Locate the cell with the specified text and output its (x, y) center coordinate. 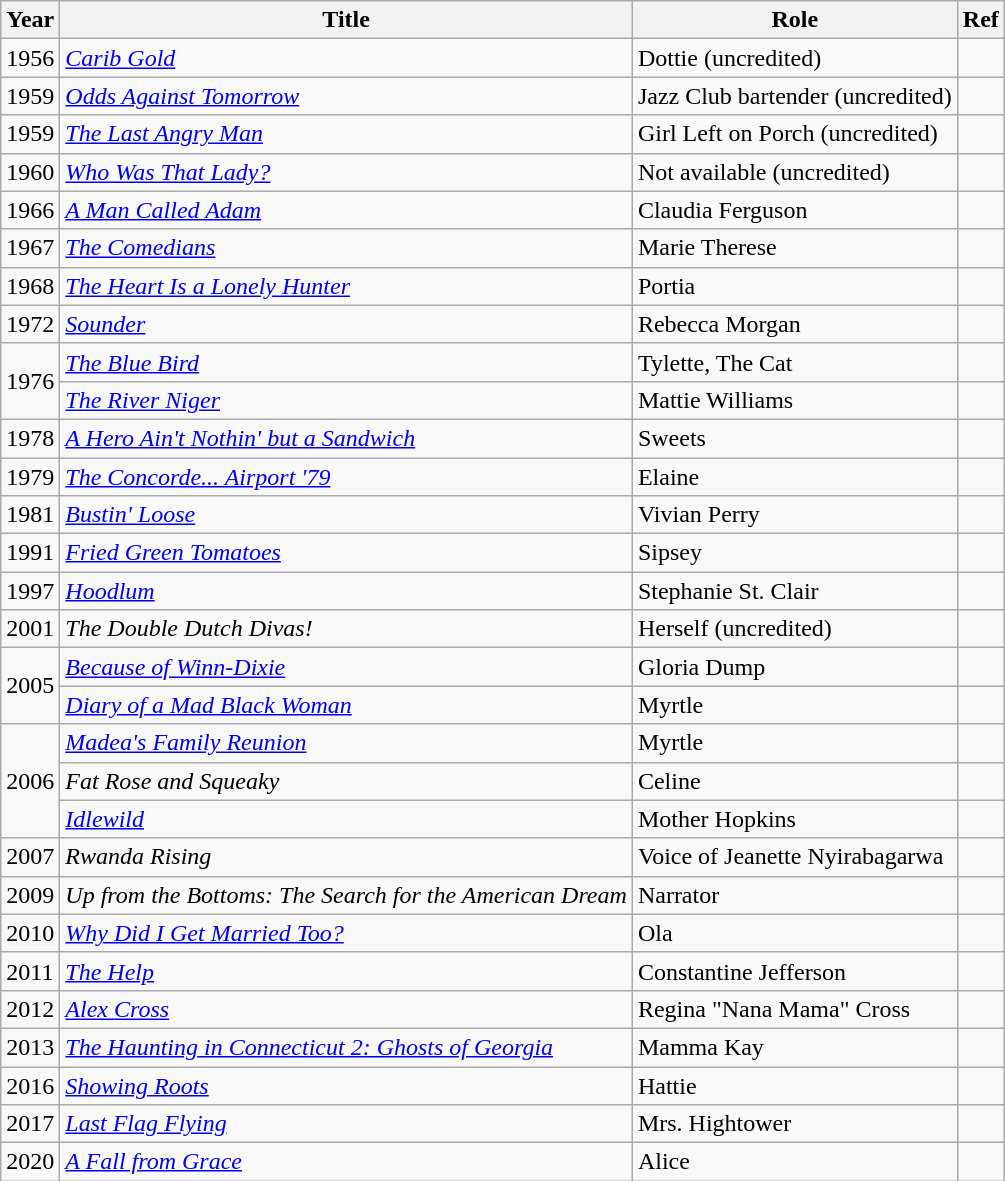
The Heart Is a Lonely Hunter (346, 286)
Ref (980, 20)
The Haunting in Connecticut 2: Ghosts of Georgia (346, 1047)
Celine (794, 781)
Carib Gold (346, 58)
Elaine (794, 477)
The Double Dutch Divas! (346, 629)
2006 (30, 781)
A Fall from Grace (346, 1162)
Up from the Bottoms: The Search for the American Dream (346, 895)
Mrs. Hightower (794, 1124)
Fat Rose and Squeaky (346, 781)
Fried Green Tomatoes (346, 553)
Sipsey (794, 553)
1997 (30, 591)
1968 (30, 286)
2005 (30, 686)
Sweets (794, 438)
The Concorde... Airport '79 (346, 477)
Constantine Jefferson (794, 971)
Rwanda Rising (346, 857)
Because of Winn-Dixie (346, 667)
Ola (794, 933)
Year (30, 20)
Madea's Family Reunion (346, 743)
Sounder (346, 324)
Title (346, 20)
Voice of Jeanette Nyirabagarwa (794, 857)
2020 (30, 1162)
A Hero Ain't Nothin' but a Sandwich (346, 438)
2009 (30, 895)
1979 (30, 477)
1966 (30, 210)
2007 (30, 857)
Hattie (794, 1085)
Showing Roots (346, 1085)
Hoodlum (346, 591)
Dottie (uncredited) (794, 58)
2013 (30, 1047)
Portia (794, 286)
The Comedians (346, 248)
Role (794, 20)
2001 (30, 629)
1976 (30, 381)
Gloria Dump (794, 667)
Who Was That Lady? (346, 172)
1978 (30, 438)
The Blue Bird (346, 362)
Bustin' Loose (346, 515)
Last Flag Flying (346, 1124)
Narrator (794, 895)
The Help (346, 971)
Why Did I Get Married Too? (346, 933)
1981 (30, 515)
2011 (30, 971)
The River Niger (346, 400)
1956 (30, 58)
Regina "Nana Mama" Cross (794, 1009)
Rebecca Morgan (794, 324)
1972 (30, 324)
Jazz Club bartender (uncredited) (794, 96)
Alice (794, 1162)
2010 (30, 933)
2016 (30, 1085)
2017 (30, 1124)
Marie Therese (794, 248)
The Last Angry Man (346, 134)
A Man Called Adam (346, 210)
Mattie Williams (794, 400)
1967 (30, 248)
Odds Against Tomorrow (346, 96)
Idlewild (346, 819)
1991 (30, 553)
Alex Cross (346, 1009)
2012 (30, 1009)
Girl Left on Porch (uncredited) (794, 134)
Herself (uncredited) (794, 629)
Vivian Perry (794, 515)
Diary of a Mad Black Woman (346, 705)
Stephanie St. Clair (794, 591)
Mother Hopkins (794, 819)
Claudia Ferguson (794, 210)
Not available (uncredited) (794, 172)
Mamma Kay (794, 1047)
Tylette, The Cat (794, 362)
1960 (30, 172)
